Return the (X, Y) coordinate for the center point of the cell that contains the specified text.  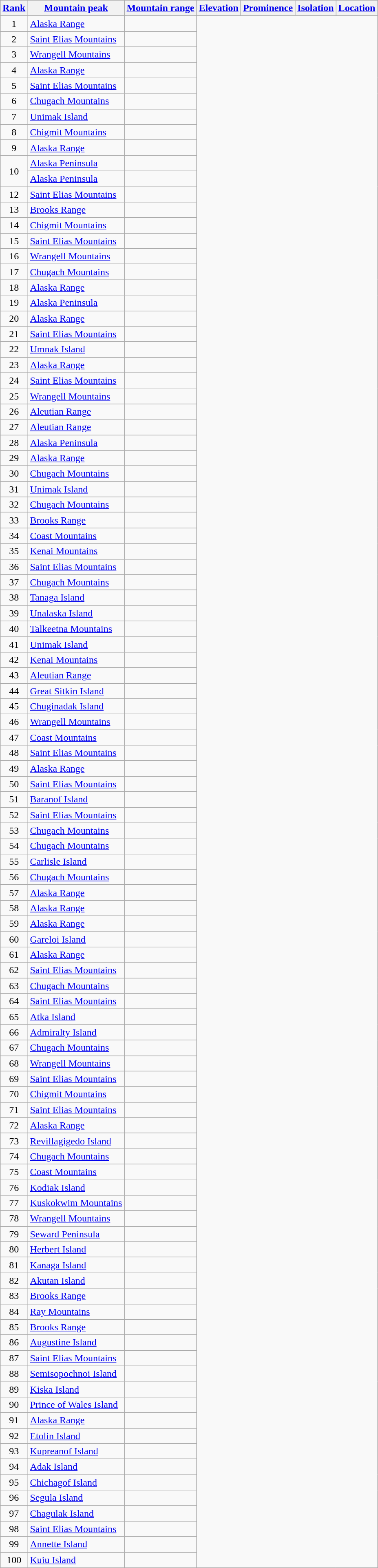
58 (14, 908)
16 (14, 256)
53 (14, 830)
Augustine Island (76, 1343)
97 (14, 1513)
88 (14, 1374)
46 (14, 722)
48 (14, 753)
96 (14, 1498)
35 (14, 551)
91 (14, 1420)
98 (14, 1529)
65 (14, 1017)
80 (14, 1250)
34 (14, 536)
Unalaska Island (76, 613)
68 (14, 1063)
Prominence (267, 8)
74 (14, 1156)
Semisopochnoi Island (76, 1374)
99 (14, 1544)
1 (14, 24)
100 (14, 1560)
27 (14, 427)
Chuginadak Island (76, 707)
62 (14, 970)
78 (14, 1219)
71 (14, 1110)
8 (14, 132)
79 (14, 1234)
86 (14, 1343)
54 (14, 846)
Kanaga Island (76, 1265)
18 (14, 287)
Adak Island (76, 1467)
Revillagigedo Island (76, 1141)
Baranof Island (76, 799)
4 (14, 70)
43 (14, 675)
37 (14, 582)
Akutan Island (76, 1281)
13 (14, 210)
90 (14, 1405)
24 (14, 380)
2 (14, 39)
23 (14, 365)
Herbert Island (76, 1250)
21 (14, 334)
6 (14, 101)
95 (14, 1482)
57 (14, 892)
Chichagof Island (76, 1482)
84 (14, 1312)
Admiralty Island (76, 1032)
Isolation (316, 8)
36 (14, 567)
Etolin Island (76, 1435)
59 (14, 923)
22 (14, 349)
Elevation (219, 8)
75 (14, 1172)
42 (14, 660)
55 (14, 861)
Ray Mountains (76, 1312)
77 (14, 1203)
Great Sitkin Island (76, 691)
Segula Island (76, 1498)
52 (14, 815)
33 (14, 520)
45 (14, 707)
26 (14, 411)
82 (14, 1281)
87 (14, 1358)
Umnak Island (76, 349)
Annette Island (76, 1544)
44 (14, 691)
20 (14, 318)
7 (14, 117)
64 (14, 1001)
Talkeetna Mountains (76, 629)
5 (14, 86)
17 (14, 272)
31 (14, 489)
60 (14, 939)
Kuiu Island (76, 1560)
10 (14, 171)
Tanaga Island (76, 598)
Kuskokwim Mountains (76, 1203)
3 (14, 55)
73 (14, 1141)
70 (14, 1094)
83 (14, 1296)
Rank (14, 8)
28 (14, 442)
29 (14, 458)
Kodiak Island (76, 1188)
76 (14, 1188)
69 (14, 1079)
94 (14, 1467)
51 (14, 799)
Carlisle Island (76, 861)
56 (14, 877)
50 (14, 784)
12 (14, 194)
19 (14, 303)
Seward Peninsula (76, 1234)
72 (14, 1125)
49 (14, 769)
9 (14, 148)
Kupreanof Island (76, 1451)
38 (14, 598)
61 (14, 955)
66 (14, 1032)
81 (14, 1265)
25 (14, 396)
Gareloi Island (76, 939)
Atka Island (76, 1017)
Chagulak Island (76, 1513)
47 (14, 738)
Location (357, 8)
Mountain peak (76, 8)
14 (14, 225)
92 (14, 1435)
30 (14, 474)
40 (14, 629)
63 (14, 986)
41 (14, 644)
93 (14, 1451)
39 (14, 613)
67 (14, 1048)
Mountain range (161, 8)
15 (14, 241)
89 (14, 1389)
85 (14, 1327)
Kiska Island (76, 1389)
Prince of Wales Island (76, 1405)
32 (14, 505)
